For the text-containing cell, return its midpoint in [X, Y] coordinate format. 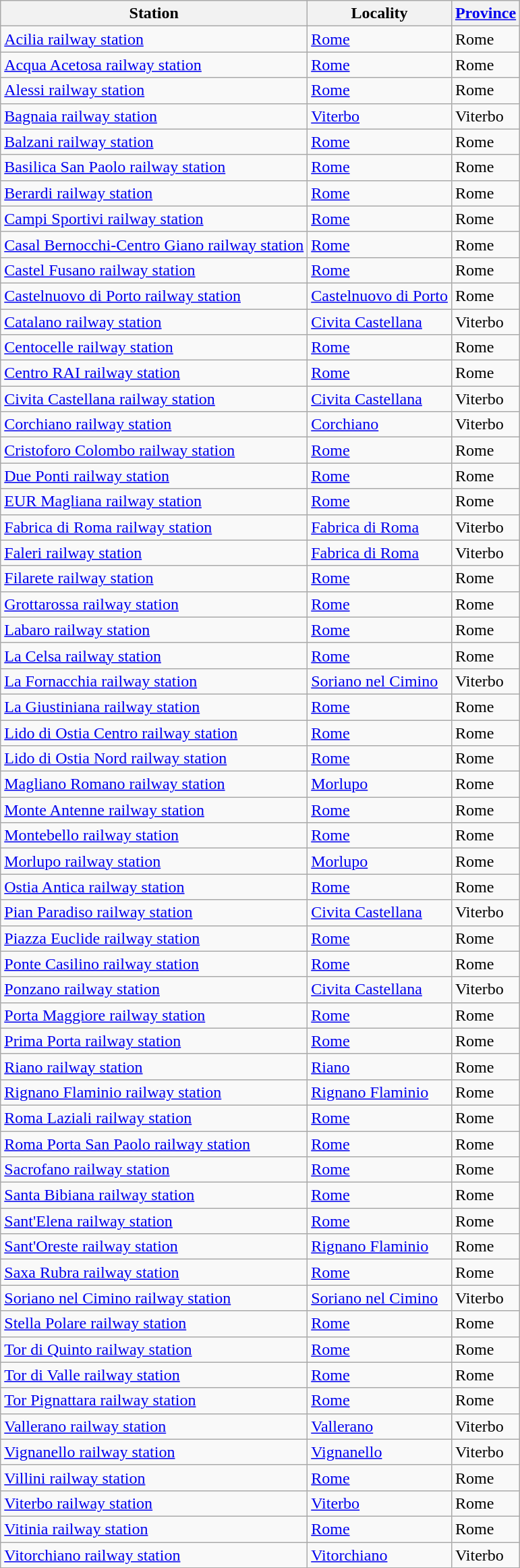
Civita Castellana railway station [154, 399]
Vignanello railway station [154, 1452]
Stella Polare railway station [154, 1324]
Viterbo railway station [154, 1503]
Bagnaia railway station [154, 116]
Alessi railway station [154, 90]
Castelnuovo di Porto railway station [154, 296]
Tor Pignattara railway station [154, 1401]
Centocelle railway station [154, 348]
Vignanello [380, 1452]
Province [486, 13]
Ostia Antica railway station [154, 887]
Rignano Flaminio railway station [154, 1092]
Riano [380, 1066]
Santa Bibiana railway station [154, 1195]
Due Ponti railway station [154, 476]
Basilica San Paolo railway station [154, 167]
Tor di Valle railway station [154, 1375]
Saxa Rubra railway station [154, 1272]
La Giustiniana railway station [154, 707]
Fabrica di Roma railway station [154, 527]
Piazza Euclide railway station [154, 938]
Vallerano [380, 1426]
EUR Magliana railway station [154, 502]
Sant'Elena railway station [154, 1221]
Station [154, 13]
Corchiano [380, 425]
Labaro railway station [154, 630]
Filarete railway station [154, 578]
Villini railway station [154, 1478]
Centro RAI railway station [154, 373]
Monte Antenne railway station [154, 810]
Acqua Acetosa railway station [154, 65]
Roma Laziali railway station [154, 1118]
Soriano nel Cimino railway station [154, 1298]
Acilia railway station [154, 39]
Sacrofano railway station [154, 1170]
Riano railway station [154, 1066]
Corchiano railway station [154, 425]
Roma Porta San Paolo railway station [154, 1144]
Tor di Quinto railway station [154, 1349]
Morlupo railway station [154, 861]
Castel Fusano railway station [154, 270]
Prima Porta railway station [154, 1041]
Vallerano railway station [154, 1426]
Lido di Ostia Centro railway station [154, 732]
Cristoforo Colombo railway station [154, 450]
Faleri railway station [154, 553]
La Fornacchia railway station [154, 681]
Casal Bernocchi-Centro Giano railway station [154, 244]
La Celsa railway station [154, 655]
Vitinia railway station [154, 1529]
Locality [380, 13]
Castelnuovo di Porto [380, 296]
Campi Sportivi railway station [154, 219]
Grottarossa railway station [154, 604]
Vitorchiano [380, 1555]
Ponte Casilino railway station [154, 964]
Balzani railway station [154, 142]
Montebello railway station [154, 836]
Pian Paradiso railway station [154, 913]
Catalano railway station [154, 322]
Sant'Oreste railway station [154, 1247]
Magliano Romano railway station [154, 784]
Berardi railway station [154, 193]
Porta Maggiore railway station [154, 1015]
Lido di Ostia Nord railway station [154, 759]
Vitorchiano railway station [154, 1555]
Ponzano railway station [154, 990]
